Detect which cell encompasses the target text, then output its (x, y) center coordinate. 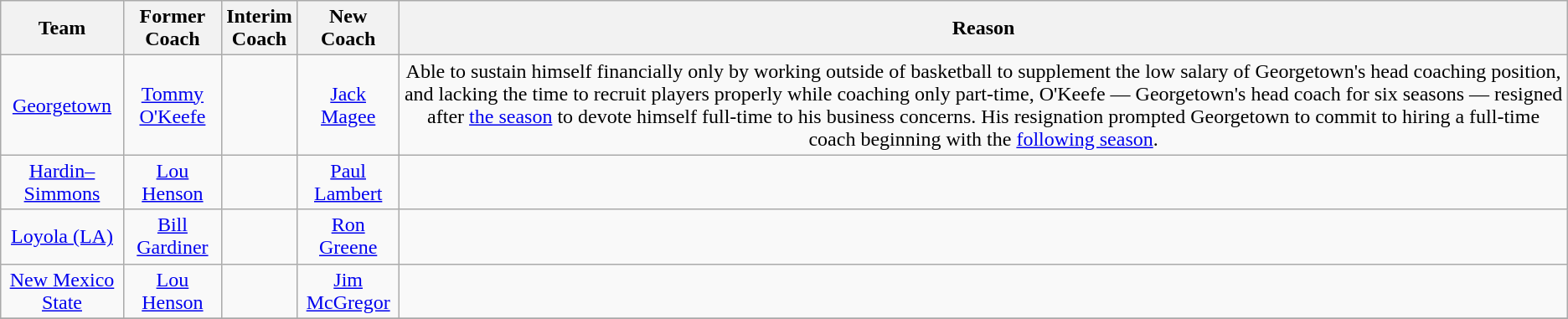
Ron Greene (348, 236)
Tommy O'Keefe (173, 105)
Hardin–Simmons (62, 183)
New Mexico State (62, 291)
Paul Lambert (348, 183)
InterimCoach (260, 28)
Bill Gardiner (173, 236)
Loyola (LA) (62, 236)
Jim McGregor (348, 291)
NewCoach (348, 28)
Jack Magee (348, 105)
FormerCoach (173, 28)
Georgetown (62, 105)
Reason (983, 28)
Team (62, 28)
